From the cell containing the given text, extract its center point as (X, Y) coordinate. 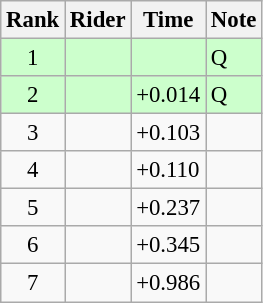
+0.986 (168, 283)
+0.237 (168, 208)
2 (33, 95)
6 (33, 245)
+0.345 (168, 245)
+0.110 (168, 170)
5 (33, 208)
4 (33, 170)
3 (33, 133)
+0.014 (168, 95)
7 (33, 283)
1 (33, 58)
Rider (98, 20)
Rank (33, 20)
Time (168, 20)
Note (234, 20)
+0.103 (168, 133)
